Find where the given text appears and provide that cell's center as (x, y) coordinate. 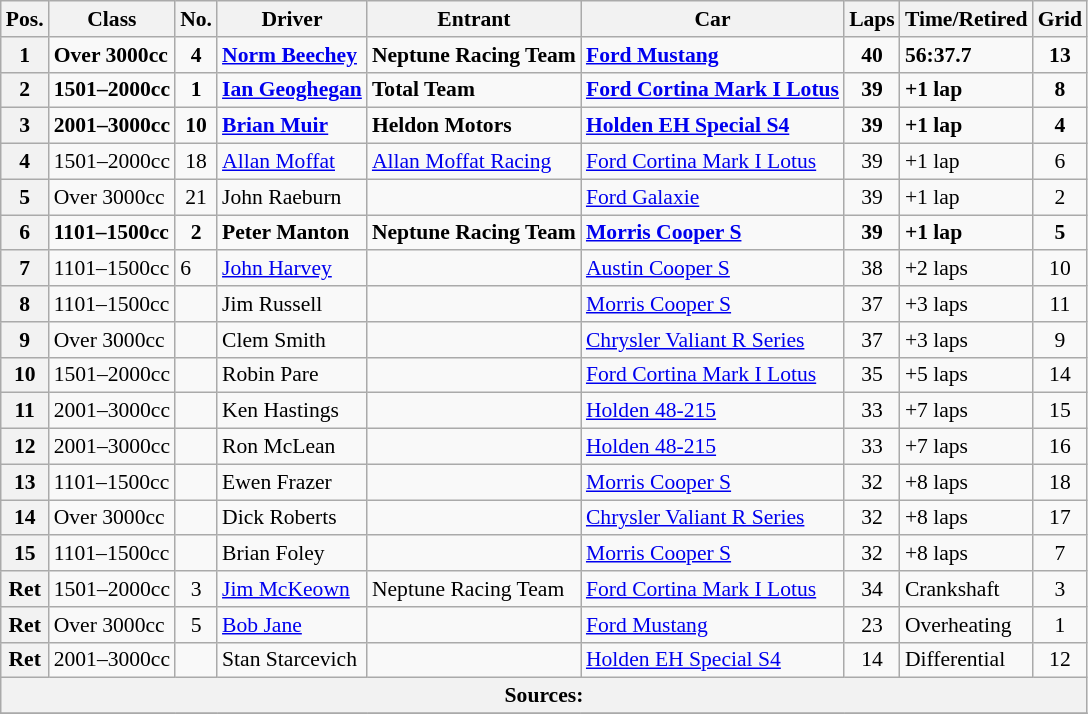
Allan Moffat Racing (474, 162)
Robin Pare (292, 375)
Driver (292, 19)
Class (112, 19)
35 (872, 375)
Time/Retired (966, 19)
Ewen Frazer (292, 482)
Clem Smith (292, 340)
Dick Roberts (292, 518)
Total Team (474, 90)
38 (872, 269)
16 (1060, 447)
23 (872, 625)
Car (712, 19)
56:37.7 (966, 55)
Pos. (25, 19)
Peter Manton (292, 233)
Allan Moffat (292, 162)
Overheating (966, 625)
Entrant (474, 19)
Austin Cooper S (712, 269)
Laps (872, 19)
Brian Muir (292, 126)
+5 laps (966, 375)
40 (872, 55)
21 (196, 197)
Crankshaft (966, 589)
17 (1060, 518)
Jim Russell (292, 304)
John Harvey (292, 269)
John Raeburn (292, 197)
Stan Starcevich (292, 660)
Heldon Motors (474, 126)
Differential (966, 660)
Ian Geoghegan (292, 90)
Sources: (544, 696)
34 (872, 589)
+2 laps (966, 269)
Brian Foley (292, 554)
Ken Hastings (292, 411)
No. (196, 19)
Grid (1060, 19)
Jim McKeown (292, 589)
Norm Beechey (292, 55)
Ron McLean (292, 447)
Bob Jane (292, 625)
Ford Galaxie (712, 197)
